Identify which cell holds the provided text, then report its (X, Y) central coordinate. 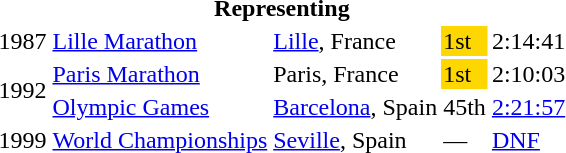
Lille Marathon (160, 41)
Paris Marathon (160, 74)
Olympic Games (160, 107)
Paris, France (356, 74)
Barcelona, Spain (356, 107)
2:14:41 (528, 41)
2:21:57 (528, 107)
2:10:03 (528, 74)
Lille, France (356, 41)
45th (465, 107)
